Output the (x, y) coordinate of the center of the cell containing the given text.  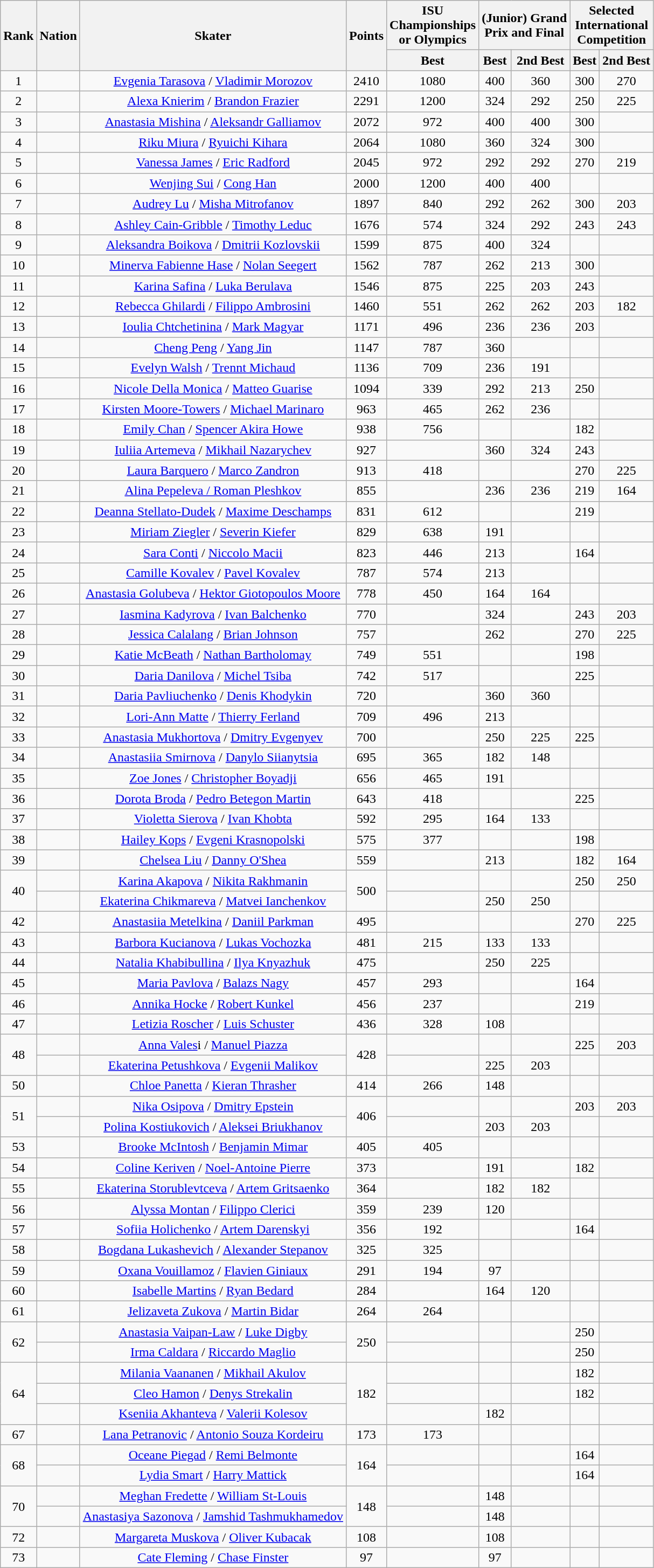
Laura Barquero / Marco Zandron (213, 470)
20 (18, 470)
56 (18, 1209)
1460 (366, 307)
Annika Hocke / Robert Kunkel (213, 1004)
25 (18, 573)
Bogdana Lukashevich / Alexander Stepanov (213, 1250)
Ioulia Chtchetinina / Mark Magyar (213, 327)
638 (433, 532)
Anastasia Vaipan-Law / Luke Digby (213, 1332)
592 (366, 819)
57 (18, 1229)
1171 (366, 327)
Wenjing Sui / Cong Han (213, 183)
67 (18, 1434)
192 (433, 1229)
840 (433, 204)
14 (18, 348)
54 (18, 1168)
Vanessa James / Eric Radford (213, 163)
Ashley Cain-Gribble / Timothy Leduc (213, 224)
59 (18, 1270)
Brooke McIntosh / Benjamin Mimar (213, 1147)
215 (433, 942)
2 (18, 101)
1 (18, 81)
Anastasia Golubeva / Hektor Giotopoulos Moore (213, 593)
Karina Safina / Luka Berulava (213, 286)
Sofiia Holichenko / Artem Darenskyi (213, 1229)
39 (18, 860)
328 (433, 1024)
831 (366, 511)
1094 (366, 388)
239 (433, 1209)
21 (18, 491)
Alexa Knierim / Brandon Frazier (213, 101)
70 (18, 1506)
Natalia Khabibullina / Ilya Knyazhuk (213, 963)
Chelsea Liu / Danny O'Shea (213, 860)
293 (433, 983)
364 (366, 1188)
Aleksandra Boikova / Dmitrii Kozlovskii (213, 245)
35 (18, 778)
(Junior) Grand Prix and Final (525, 25)
Anastasia Mishina / Aleksandr Galliamov (213, 122)
436 (366, 1024)
695 (366, 758)
Maria Pavlova / Balazs Nagy (213, 983)
16 (18, 388)
36 (18, 799)
1599 (366, 245)
Jessica Calalang / Brian Johnson (213, 635)
7 (18, 204)
9 (18, 245)
17 (18, 409)
Oceane Piegad / Remi Belmonte (213, 1455)
Chloe Panetta / Kieran Thrasher (213, 1086)
284 (366, 1291)
30 (18, 676)
Audrey Lu / Misha Mitrofanov (213, 204)
Anna Valesi / Manuel Piazza (213, 1045)
42 (18, 921)
51 (18, 1116)
2064 (366, 142)
963 (366, 409)
938 (366, 429)
61 (18, 1312)
829 (366, 532)
Anastasiia Smirnova / Danylo Siianytsia (213, 758)
Coline Keriven / Noel-Antoine Pierre (213, 1168)
291 (366, 1270)
53 (18, 1147)
Barbora Kucianova / Lukas Vochozka (213, 942)
365 (433, 758)
Zoe Jones / Christopher Boyadji (213, 778)
Daria Pavliuchenko / Denis Khodykin (213, 696)
742 (366, 676)
ISU Championships or Olympics (433, 25)
756 (433, 429)
33 (18, 737)
5 (18, 163)
Margareta Muskova / Oliver Kubacak (213, 1537)
428 (366, 1055)
13 (18, 327)
Ekaterina Chikmareva / Matvei Ianchenkov (213, 901)
34 (18, 758)
450 (433, 593)
4 (18, 142)
Ekaterina Storublevtceva / Artem Gritsaenko (213, 1188)
913 (366, 470)
29 (18, 655)
Dorota Broda / Pedro Betegon Martin (213, 799)
Violetta Sierova / Ivan Khobta (213, 819)
Lydia Smart / Harry Mattick (213, 1475)
Points (366, 36)
19 (18, 450)
22 (18, 511)
770 (366, 614)
373 (366, 1168)
Rank (18, 36)
377 (433, 839)
38 (18, 839)
Hailey Kops / Evgeni Krasnopolski (213, 839)
237 (433, 1004)
Deanna Stellato-Dudek / Maxime Deschamps (213, 511)
60 (18, 1291)
1546 (366, 286)
Milania Vaananen / Mikhail Akulov (213, 1373)
266 (433, 1086)
Evelyn Walsh / Trennt Michaud (213, 368)
Cleo Hamon / Denys Strekalin (213, 1393)
Alyssa Montan / Filippo Clerici (213, 1209)
414 (366, 1086)
456 (366, 1004)
73 (18, 1557)
757 (366, 635)
Lana Petranovic / Antonio Souza Kordeiru (213, 1434)
2072 (366, 122)
2000 (366, 183)
Riku Miura / Ryuichi Kihara (213, 142)
446 (433, 552)
Rebecca Ghilardi / Filippo Ambrosini (213, 307)
Alina Pepeleva / Roman Pleshkov (213, 491)
50 (18, 1086)
26 (18, 593)
Cheng Peng / Yang Jin (213, 348)
43 (18, 942)
Miriam Ziegler / Severin Kiefer (213, 532)
Evgenia Tarasova / Vladimir Morozov (213, 81)
Ekaterina Petushkova / Evgenii Malikov (213, 1065)
359 (366, 1209)
31 (18, 696)
37 (18, 819)
64 (18, 1393)
Polina Kostiukovich / Aleksei Briukhanov (213, 1127)
40 (18, 891)
Daria Danilova / Michel Tsiba (213, 676)
Iasmina Kadyrova / Ivan Balchenko (213, 614)
927 (366, 450)
575 (366, 839)
559 (366, 860)
Anastasia Mukhortova / Dmitry Evgenyev (213, 737)
Minerva Fabienne Hase / Nolan Seegert (213, 265)
32 (18, 717)
778 (366, 593)
Anastasiia Metelkina / Daniil Parkman (213, 921)
12 (18, 307)
Cate Fleming / Chase Finster (213, 1557)
11 (18, 286)
194 (433, 1270)
1136 (366, 368)
Nicole Della Monica / Matteo Guarise (213, 388)
Letizia Roscher / Luis Schuster (213, 1024)
855 (366, 491)
23 (18, 532)
Kirsten Moore-Towers / Michael Marinaro (213, 409)
Emily Chan / Spencer Akira Howe (213, 429)
Karina Akapova / Nikita Rakhmanin (213, 880)
18 (18, 429)
720 (366, 696)
457 (366, 983)
Nika Osipova / Dmitry Epstein (213, 1106)
475 (366, 963)
749 (366, 655)
612 (433, 511)
48 (18, 1055)
517 (433, 676)
Jelizaveta Zukova / Martin Bidar (213, 1312)
27 (18, 614)
656 (366, 778)
62 (18, 1342)
15 (18, 368)
2045 (366, 163)
Oxana Vouillamoz / Flavien Giniaux (213, 1270)
44 (18, 963)
823 (366, 552)
Lori-Ann Matte / Thierry Ferland (213, 717)
47 (18, 1024)
28 (18, 635)
72 (18, 1537)
Selected International Competition (612, 25)
Camille Kovalev / Pavel Kovalev (213, 573)
Iuliia Artemeva / Mikhail Nazarychev (213, 450)
Isabelle Martins / Ryan Bedard (213, 1291)
500 (366, 891)
295 (433, 819)
1147 (366, 348)
Nation (58, 36)
1897 (366, 204)
2410 (366, 81)
10 (18, 265)
2291 (366, 101)
643 (366, 799)
46 (18, 1004)
45 (18, 983)
Katie McBeath / Nathan Bartholomay (213, 655)
58 (18, 1250)
Anastasiya Sazonova / Jamshid Tashmukhamedov (213, 1516)
Sara Conti / Niccolo Macii (213, 552)
Irma Caldara / Riccardo Maglio (213, 1352)
8 (18, 224)
Meghan Fredette / William St-Louis (213, 1496)
1676 (366, 224)
481 (366, 942)
3 (18, 122)
Kseniia Akhanteva / Valerii Kolesov (213, 1414)
6 (18, 183)
1562 (366, 265)
55 (18, 1188)
700 (366, 737)
356 (366, 1229)
406 (366, 1116)
24 (18, 552)
Skater (213, 36)
68 (18, 1465)
495 (366, 921)
339 (433, 388)
